Search for the cell housing the specified text and yield its [x, y] center coordinate. 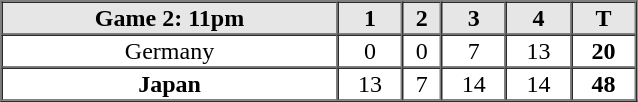
Japan [170, 84]
Game 2: 11pm [170, 18]
Germany [170, 50]
1 [370, 18]
3 [474, 18]
4 [538, 18]
48 [604, 84]
20 [604, 50]
2 [422, 18]
T [604, 18]
